Scan for the cell matching the given text and deliver its [X, Y] coordinate at center. 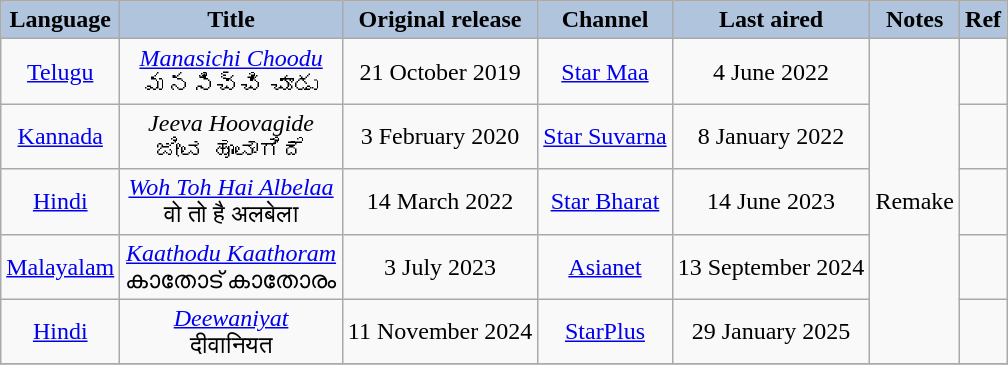
Star Maa [605, 72]
3 July 2023 [440, 266]
Manasichi Chooduమనసిచ్చి చూడు [232, 72]
Asianet [605, 266]
8 January 2022 [771, 136]
Telugu [60, 72]
29 January 2025 [771, 332]
4 June 2022 [771, 72]
Title [232, 20]
Remake [915, 202]
Malayalam [60, 266]
Channel [605, 20]
Notes [915, 20]
Ref [984, 20]
Jeeva Hoovagideಜೀವ ಹೂವಾಗಿದೆ [232, 136]
Kaathodu Kaathoramകാതോട് കാതോരം [232, 266]
14 March 2022 [440, 202]
13 September 2024 [771, 266]
StarPlus [605, 332]
Star Bharat [605, 202]
14 June 2023 [771, 202]
Kannada [60, 136]
21 October 2019 [440, 72]
3 February 2020 [440, 136]
Last aired [771, 20]
Original release [440, 20]
11 November 2024 [440, 332]
Star Suvarna [605, 136]
Woh Toh Hai Albelaaवो तो है अलबेला [232, 202]
Language [60, 20]
Deewaniyatदीवानियत [232, 332]
